Return (x, y) of the center of cell containing provided text 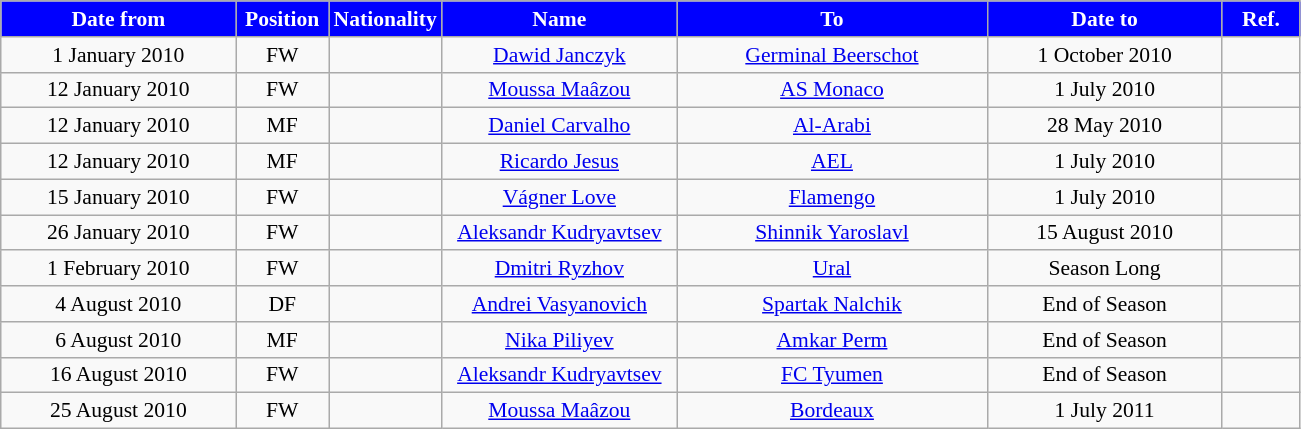
Al-Arabi (832, 126)
Vágner Love (560, 197)
Season Long (1104, 269)
6 August 2010 (118, 340)
To (832, 19)
Date from (118, 19)
Shinnik Yaroslavl (832, 233)
Nika Piliyev (560, 340)
28 May 2010 (1104, 126)
Name (560, 19)
Dmitri Ryzhov (560, 269)
Andrei Vasyanovich (560, 304)
Ricardo Jesus (560, 162)
FC Tyumen (832, 375)
Flamengo (832, 197)
Ural (832, 269)
1 January 2010 (118, 55)
AEL (832, 162)
16 August 2010 (118, 375)
25 August 2010 (118, 411)
Germinal Beerschot (832, 55)
1 February 2010 (118, 269)
DF (282, 304)
Amkar Perm (832, 340)
Nationality (384, 19)
1 July 2011 (1104, 411)
1 October 2010 (1104, 55)
AS Monaco (832, 90)
Bordeaux (832, 411)
26 January 2010 (118, 233)
4 August 2010 (118, 304)
Spartak Nalchik (832, 304)
Ref. (1261, 19)
Position (282, 19)
Dawid Janczyk (560, 55)
Date to (1104, 19)
15 August 2010 (1104, 233)
Daniel Carvalho (560, 126)
15 January 2010 (118, 197)
